Capture the cell that displays the provided text and extract its [X, Y] central coordinate. 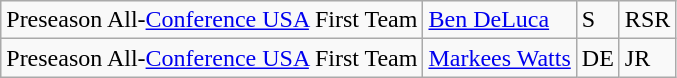
RSR [647, 20]
DE [598, 58]
S [598, 20]
Ben DeLuca [500, 20]
JR [647, 58]
Markees Watts [500, 58]
